Search for the cell housing the specified text and yield its (x, y) center coordinate. 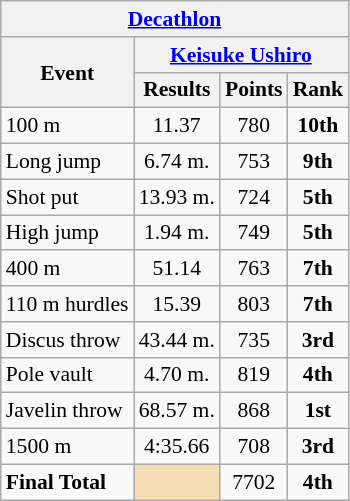
749 (254, 233)
Pole vault (68, 375)
4:35.66 (177, 447)
Keisuke Ushiro (242, 55)
6.74 m. (177, 162)
Discus throw (68, 340)
43.44 m. (177, 340)
Final Total (68, 482)
51.14 (177, 269)
735 (254, 340)
15.39 (177, 304)
780 (254, 126)
Javelin throw (68, 411)
753 (254, 162)
High jump (68, 233)
110 m hurdles (68, 304)
Rank (318, 90)
1.94 m. (177, 233)
1st (318, 411)
400 m (68, 269)
763 (254, 269)
724 (254, 197)
Decathlon (174, 19)
13.93 m. (177, 197)
819 (254, 375)
1500 m (68, 447)
Results (177, 90)
10th (318, 126)
Shot put (68, 197)
803 (254, 304)
68.57 m. (177, 411)
Long jump (68, 162)
100 m (68, 126)
9th (318, 162)
7702 (254, 482)
11.37 (177, 126)
Points (254, 90)
708 (254, 447)
Event (68, 72)
868 (254, 411)
4.70 m. (177, 375)
